Return the [X, Y] coordinate for the center point of the cell that contains the specified text.  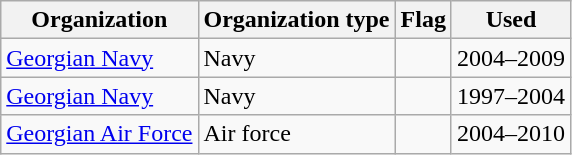
Organization [100, 20]
Air force [296, 134]
1997–2004 [510, 96]
2004–2010 [510, 134]
2004–2009 [510, 58]
Used [510, 20]
Organization type [296, 20]
Flag [423, 20]
Georgian Air Force [100, 134]
